Locate the cell with the specified text and output its (x, y) center coordinate. 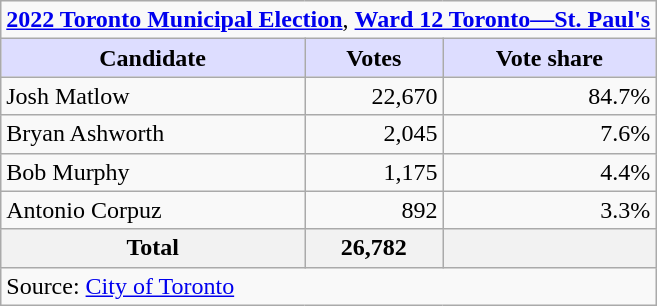
2022 Toronto Municipal Election, Ward 12 Toronto—St. Paul's (328, 20)
26,782 (373, 248)
Bryan Ashworth (153, 134)
Votes (373, 58)
Total (153, 248)
22,670 (373, 96)
7.6% (550, 134)
Source: City of Toronto (328, 286)
Josh Matlow (153, 96)
1,175 (373, 172)
2,045 (373, 134)
84.7% (550, 96)
3.3% (550, 210)
Antonio Corpuz (153, 210)
Candidate (153, 58)
4.4% (550, 172)
Vote share (550, 58)
Bob Murphy (153, 172)
892 (373, 210)
